Find where the given text appears and provide that cell's center as [X, Y] coordinate. 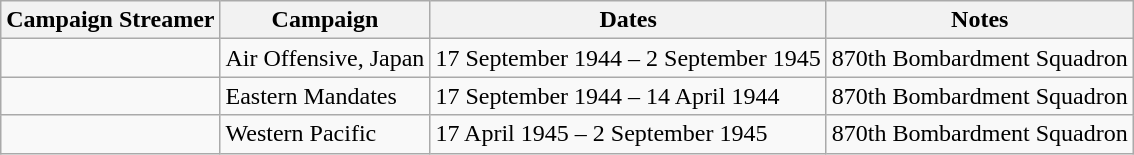
Dates [628, 20]
Western Pacific [325, 134]
Notes [980, 20]
Campaign Streamer [110, 20]
17 September 1944 – 2 September 1945 [628, 58]
Air Offensive, Japan [325, 58]
Eastern Mandates [325, 96]
17 April 1945 – 2 September 1945 [628, 134]
17 September 1944 – 14 April 1944 [628, 96]
Campaign [325, 20]
